Detect which cell encompasses the target text, then output its [x, y] center coordinate. 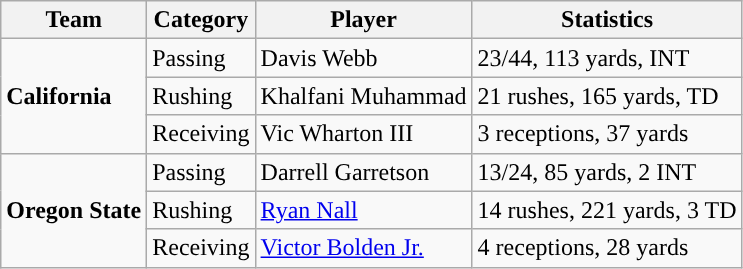
3 receptions, 37 yards [607, 134]
Category [201, 20]
Oregon State [74, 210]
California [74, 96]
Vic Wharton III [364, 134]
Player [364, 20]
Team [74, 20]
Statistics [607, 20]
Ryan Nall [364, 210]
13/24, 85 yards, 2 INT [607, 172]
21 rushes, 165 yards, TD [607, 96]
Davis Webb [364, 58]
23/44, 113 yards, INT [607, 58]
4 receptions, 28 yards [607, 248]
Victor Bolden Jr. [364, 248]
14 rushes, 221 yards, 3 TD [607, 210]
Khalfani Muhammad [364, 96]
Darrell Garretson [364, 172]
